Locate the cell with the specified text and output its (x, y) center coordinate. 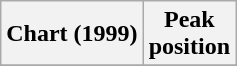
Chart (1999) (72, 34)
Peakposition (189, 34)
